For the text-containing cell, return its midpoint in [x, y] coordinate format. 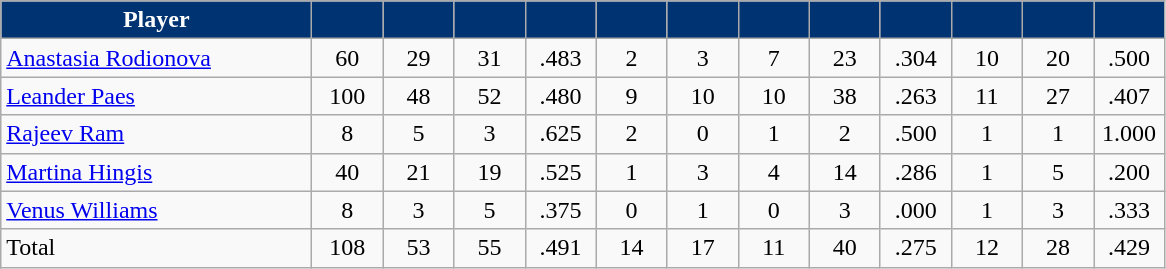
60 [348, 58]
17 [702, 248]
.483 [560, 58]
.000 [916, 210]
.407 [1130, 96]
20 [1058, 58]
.263 [916, 96]
31 [490, 58]
Leander Paes [156, 96]
Anastasia Rodionova [156, 58]
.491 [560, 248]
Martina Hingis [156, 172]
.375 [560, 210]
23 [844, 58]
12 [986, 248]
Venus Williams [156, 210]
38 [844, 96]
.625 [560, 134]
Rajeev Ram [156, 134]
.333 [1130, 210]
9 [632, 96]
48 [418, 96]
.304 [916, 58]
.275 [916, 248]
52 [490, 96]
Total [156, 248]
.480 [560, 96]
108 [348, 248]
Player [156, 20]
4 [774, 172]
.286 [916, 172]
.429 [1130, 248]
55 [490, 248]
21 [418, 172]
1.000 [1130, 134]
7 [774, 58]
100 [348, 96]
.525 [560, 172]
27 [1058, 96]
53 [418, 248]
.200 [1130, 172]
29 [418, 58]
19 [490, 172]
28 [1058, 248]
